Find where the given text appears and provide that cell's center as (x, y) coordinate. 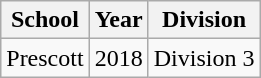
Year (118, 20)
Prescott (45, 58)
2018 (118, 58)
Division (204, 20)
Division 3 (204, 58)
School (45, 20)
